Capture the cell that displays the provided text and extract its [X, Y] central coordinate. 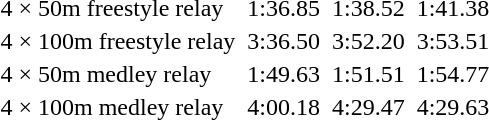
3:36.50 [284, 41]
1:49.63 [284, 74]
1:51.51 [368, 74]
3:52.20 [368, 41]
